Capture the cell that displays the provided text and extract its [x, y] central coordinate. 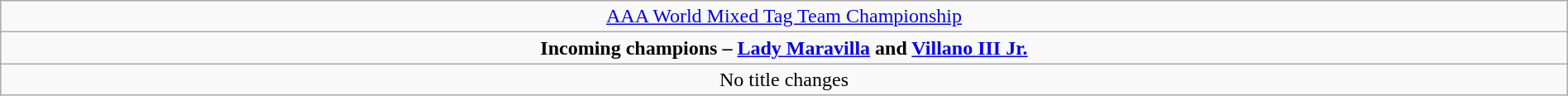
No title changes [784, 79]
Incoming champions – Lady Maravilla and Villano III Jr. [784, 48]
AAA World Mixed Tag Team Championship [784, 17]
